Output the (X, Y) coordinate of the center of the cell containing the given text.  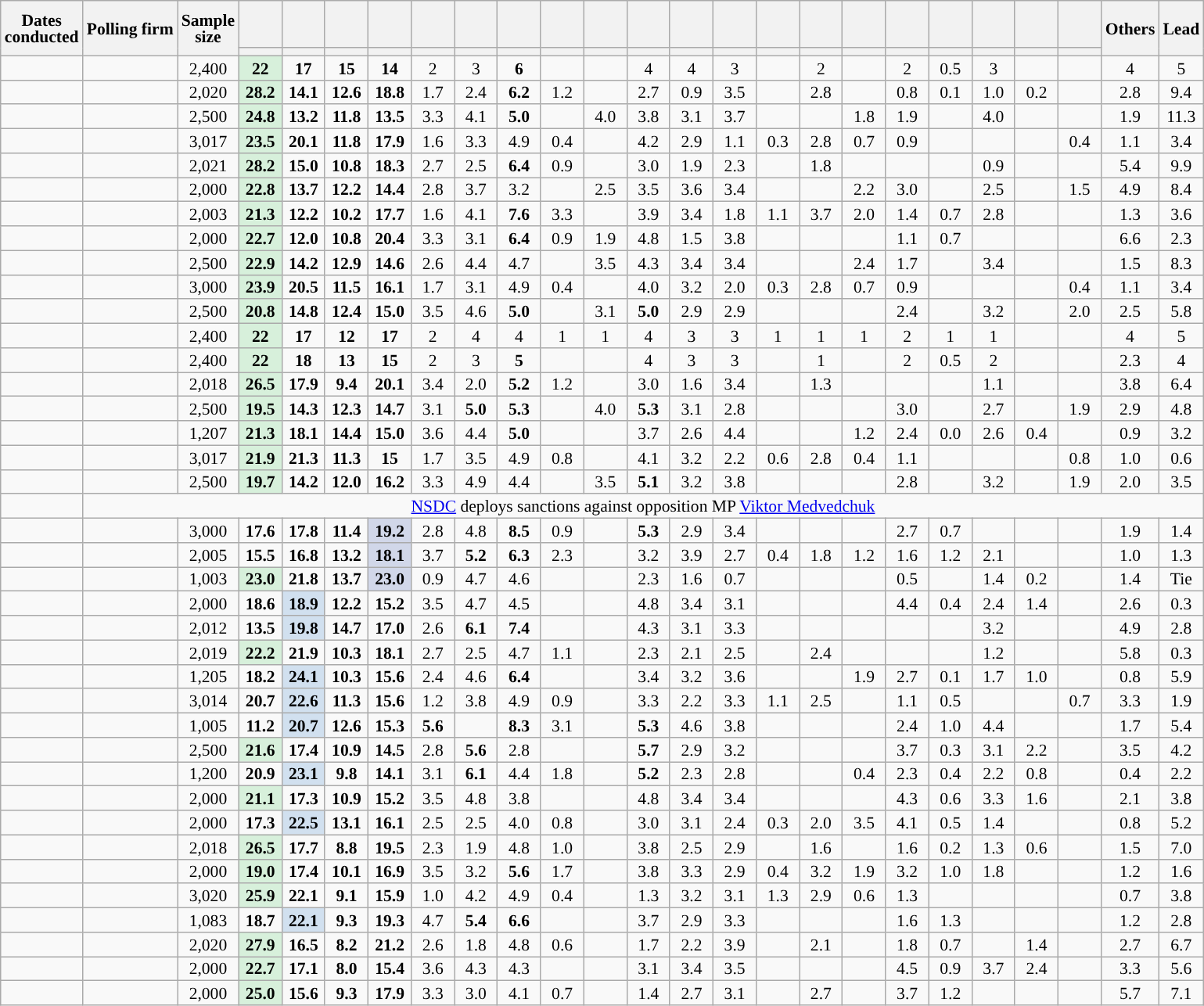
18.3 (390, 166)
22.6 (304, 701)
7.6 (519, 214)
17.1 (304, 968)
7.1 (1181, 993)
22.2 (260, 652)
24.1 (304, 676)
21.1 (260, 798)
22.5 (304, 823)
14.8 (304, 311)
25.9 (260, 896)
17.8 (304, 530)
19.7 (260, 482)
15.4 (390, 968)
5.1 (648, 482)
24.8 (260, 117)
14.3 (304, 408)
12 (346, 336)
11.4 (346, 530)
15.9 (390, 896)
11.2 (260, 726)
14 (390, 67)
16.8 (304, 555)
1,205 (208, 676)
1,083 (208, 920)
6.2 (519, 92)
2,021 (208, 166)
1,003 (208, 579)
7.0 (1181, 846)
9.9 (1181, 166)
NSDC deploys sanctions against opposition MP Viktor Medvedchuk (643, 507)
3,020 (208, 896)
23.9 (260, 286)
17.0 (390, 627)
25.0 (260, 993)
7.4 (519, 627)
19.2 (390, 530)
6.3 (519, 555)
16.2 (390, 482)
21.6 (260, 749)
Lead (1181, 28)
14.5 (390, 749)
19.8 (304, 627)
15.5 (260, 555)
18 (304, 360)
13 (346, 360)
18.8 (390, 92)
Datesconducted (42, 28)
8.8 (346, 846)
2,019 (208, 652)
19.3 (390, 920)
1,200 (208, 774)
6 (519, 67)
5.9 (1181, 676)
22.8 (260, 189)
18.9 (304, 604)
8.2 (346, 945)
18.7 (260, 920)
1,207 (208, 433)
20.8 (260, 311)
12.9 (346, 263)
9.8 (346, 774)
16.5 (304, 945)
23.5 (260, 141)
10.1 (346, 871)
19.0 (260, 871)
3,014 (208, 701)
18.2 (260, 676)
17.6 (260, 530)
Others (1130, 28)
1,005 (208, 726)
20.9 (260, 774)
8.5 (519, 530)
Samplesize (208, 28)
20.4 (390, 238)
12.4 (346, 311)
10.2 (346, 214)
27.9 (260, 945)
2,003 (208, 214)
20.5 (304, 286)
22.9 (260, 263)
8.4 (1181, 189)
6.7 (1181, 945)
Tie (1181, 579)
14.6 (390, 263)
9.1 (346, 896)
2,005 (208, 555)
23.1 (304, 774)
21.8 (304, 579)
0.0 (950, 433)
18.6 (260, 604)
12.3 (346, 408)
13.1 (346, 823)
21.2 (390, 945)
8.0 (346, 968)
Polling firm (130, 28)
11.5 (346, 286)
2,012 (208, 627)
16.9 (390, 871)
15.3 (390, 726)
